Extract the [x, y] coordinate from the center of the cell holding the provided text.  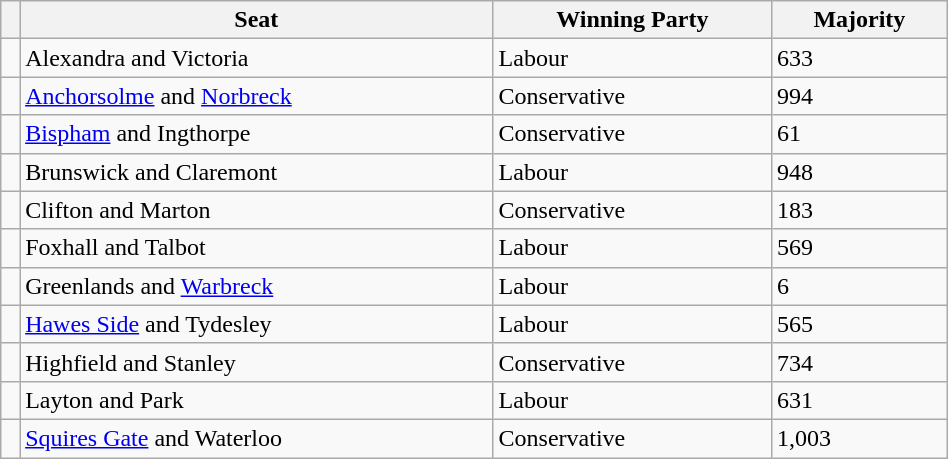
Hawes Side and Tydesley [256, 324]
948 [860, 172]
734 [860, 362]
6 [860, 286]
Bispham and Ingthorpe [256, 134]
631 [860, 400]
Winning Party [632, 20]
Anchorsolme and Norbreck [256, 96]
Greenlands and Warbreck [256, 286]
Majority [860, 20]
Squires Gate and Waterloo [256, 438]
Seat [256, 20]
994 [860, 96]
569 [860, 248]
633 [860, 58]
183 [860, 210]
61 [860, 134]
Foxhall and Talbot [256, 248]
1,003 [860, 438]
Alexandra and Victoria [256, 58]
Brunswick and Claremont [256, 172]
565 [860, 324]
Layton and Park [256, 400]
Highfield and Stanley [256, 362]
Clifton and Marton [256, 210]
